Capture the cell that displays the provided text and extract its (x, y) central coordinate. 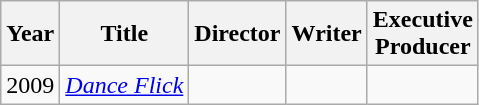
Director (238, 34)
Dance Flick (124, 85)
ExecutiveProducer (422, 34)
Year (30, 34)
Writer (326, 34)
Title (124, 34)
2009 (30, 85)
